Identify which cell holds the provided text, then report its (x, y) central coordinate. 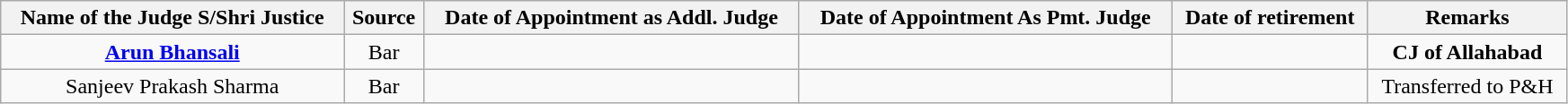
Date of retirement (1270, 18)
Source (385, 18)
Sanjeev Prakash Sharma (173, 86)
Date of Appointment as Addl. Judge (612, 18)
Arun Bhansali (173, 52)
Transferred to P&H (1466, 86)
CJ of Allahabad (1466, 52)
Remarks (1466, 18)
Name of the Judge S/Shri Justice (173, 18)
Date of Appointment As Pmt. Judge (985, 18)
